Extract the [x, y] coordinate from the center of the cell holding the provided text.  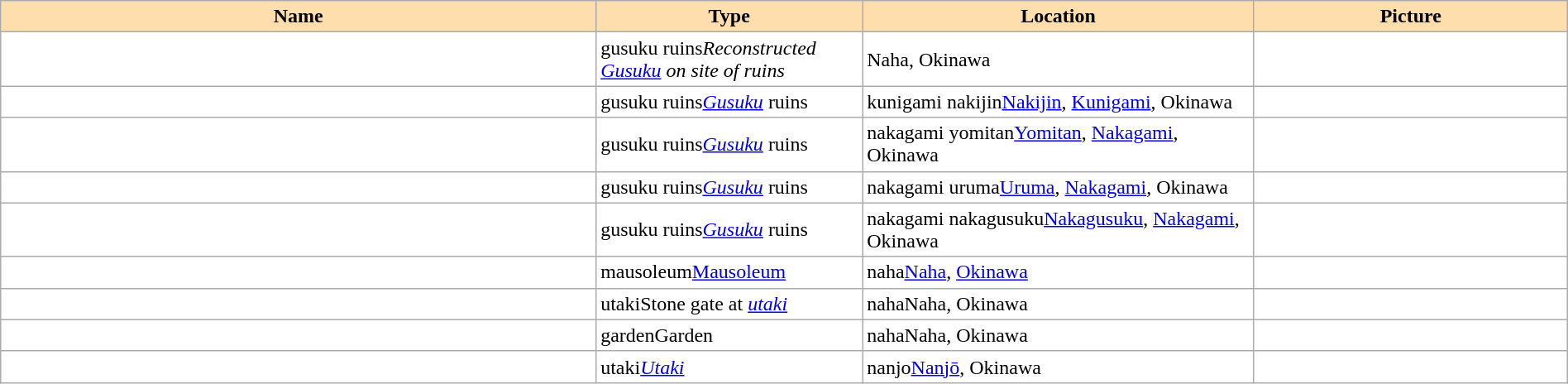
kunigami nakijinNakijin, Kunigami, Okinawa [1059, 102]
gardenGarden [729, 335]
nakagami nakagusukuNakagusuku, Nakagami, Okinawa [1059, 230]
mausoleumMausoleum [729, 272]
utakiUtaki [729, 367]
gusuku ruinsReconstructed Gusuku on site of ruins [729, 60]
nakagami yomitanYomitan, Nakagami, Okinawa [1059, 144]
Type [729, 17]
Naha, Okinawa [1059, 60]
Location [1059, 17]
nanjoNanjō, Okinawa [1059, 367]
Picture [1411, 17]
utakiStone gate at utaki [729, 304]
nakagami urumaUruma, Nakagami, Okinawa [1059, 187]
Name [299, 17]
